For the text-containing cell, return its midpoint in (X, Y) coordinate format. 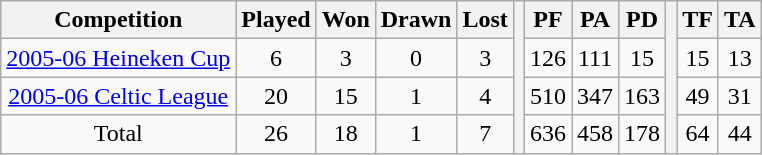
178 (642, 134)
PD (642, 20)
163 (642, 96)
TF (698, 20)
126 (548, 58)
Competition (118, 20)
111 (596, 58)
PA (596, 20)
31 (740, 96)
510 (548, 96)
Played (276, 20)
347 (596, 96)
PF (548, 20)
TA (740, 20)
0 (416, 58)
Lost (485, 20)
Total (118, 134)
6 (276, 58)
2005-06 Heineken Cup (118, 58)
2005-06 Celtic League (118, 96)
Drawn (416, 20)
636 (548, 134)
49 (698, 96)
Won (346, 20)
4 (485, 96)
458 (596, 134)
20 (276, 96)
18 (346, 134)
26 (276, 134)
13 (740, 58)
7 (485, 134)
44 (740, 134)
64 (698, 134)
